From the cell containing the given text, extract its center point as [X, Y] coordinate. 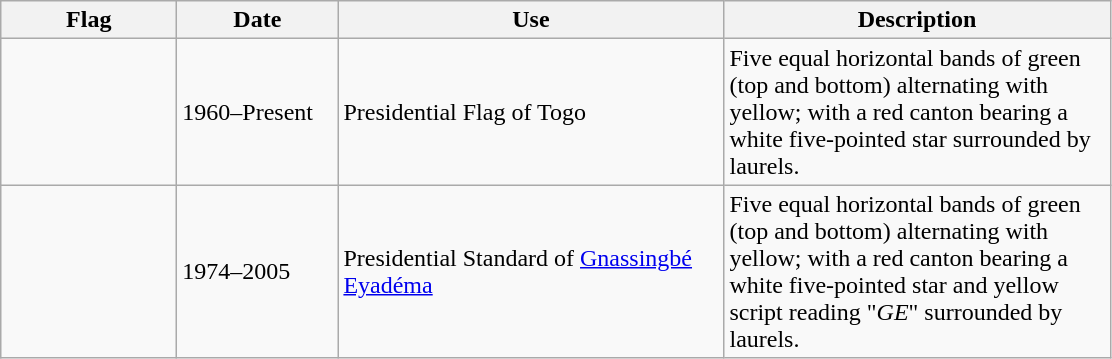
Use [531, 20]
Flag [89, 20]
Presidential Standard of Gnassingbé Eyadéma [531, 272]
Description [917, 20]
1974–2005 [258, 272]
1960–Present [258, 112]
Presidential Flag of Togo [531, 112]
Date [258, 20]
